Find where the given text appears and provide that cell's center as (X, Y) coordinate. 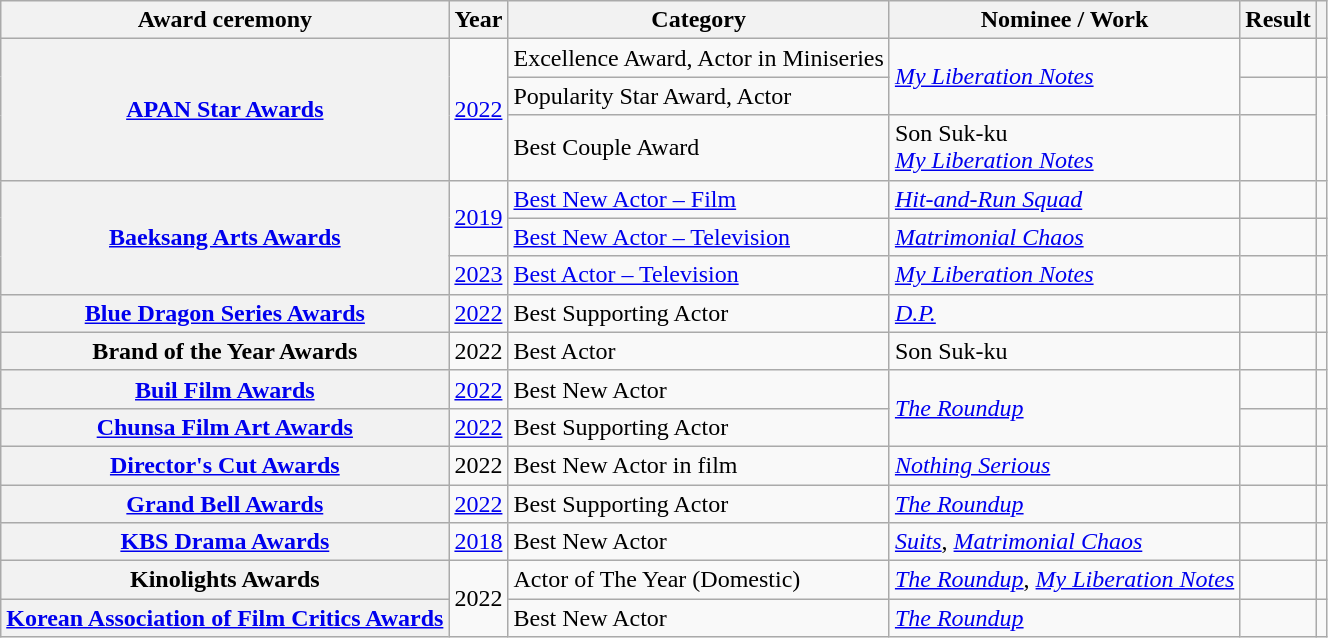
Blue Dragon Series Awards (225, 313)
Popularity Star Award, Actor (698, 96)
Suits, Matrimonial Chaos (1064, 542)
Grand Bell Awards (225, 503)
2019 (478, 218)
Best Actor (698, 351)
2023 (478, 275)
Son Suk-ku My Liberation Notes (1064, 148)
Best New Actor – Film (698, 199)
Kinolights Awards (225, 580)
Nominee / Work (1064, 20)
KBS Drama Awards (225, 542)
2018 (478, 542)
Brand of the Year Awards (225, 351)
Matrimonial Chaos (1064, 237)
Korean Association of Film Critics Awards (225, 618)
Director's Cut Awards (225, 465)
Excellence Award, Actor in Miniseries (698, 58)
Baeksang Arts Awards (225, 237)
Buil Film Awards (225, 389)
Year (478, 20)
D.P. (1064, 313)
Best Actor – Television (698, 275)
Son Suk-ku (1064, 351)
Chunsa Film Art Awards (225, 427)
APAN Star Awards (225, 110)
Best New Actor in film (698, 465)
Best New Actor – Television (698, 237)
Category (698, 20)
Award ceremony (225, 20)
The Roundup, My Liberation Notes (1064, 580)
Result (1278, 20)
Best Couple Award (698, 148)
Hit-and-Run Squad (1064, 199)
Actor of The Year (Domestic) (698, 580)
Nothing Serious (1064, 465)
